Provide the (x, y) coordinate of the cell's center where the given text is located.  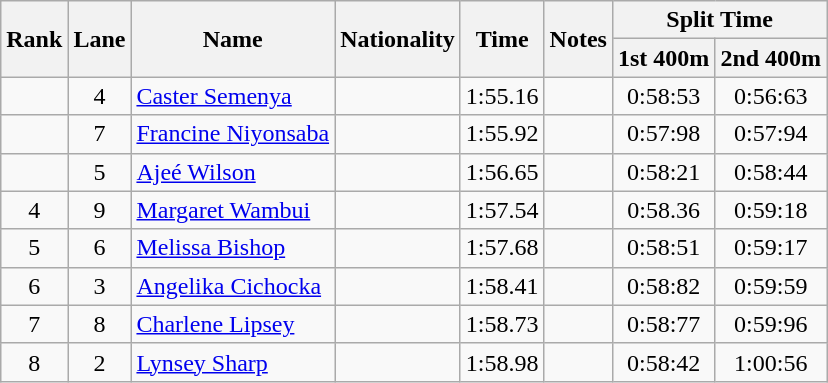
0:58:42 (663, 362)
0:58:21 (663, 172)
Time (502, 39)
0:58:51 (663, 248)
0:58:82 (663, 286)
2 (100, 362)
9 (100, 210)
1:56.65 (502, 172)
0:57:94 (771, 134)
Angelika Cichocka (233, 286)
3 (100, 286)
0:56:63 (771, 96)
1:58.98 (502, 362)
0:58:77 (663, 324)
Name (233, 39)
Melissa Bishop (233, 248)
0:57:98 (663, 134)
Rank (34, 39)
Margaret Wambui (233, 210)
Lynsey Sharp (233, 362)
1:57.68 (502, 248)
Split Time (719, 20)
0:59:96 (771, 324)
0:58:44 (771, 172)
0:59:17 (771, 248)
Nationality (398, 39)
1:55.16 (502, 96)
1:55.92 (502, 134)
1:58.73 (502, 324)
2nd 400m (771, 58)
0:59:18 (771, 210)
0:58:53 (663, 96)
Francine Niyonsaba (233, 134)
1:58.41 (502, 286)
Ajeé Wilson (233, 172)
1:00:56 (771, 362)
0:58.36 (663, 210)
1st 400m (663, 58)
Charlene Lipsey (233, 324)
Notes (578, 39)
1:57.54 (502, 210)
0:59:59 (771, 286)
Lane (100, 39)
Caster Semenya (233, 96)
